Detect which cell encompasses the target text, then output its [x, y] center coordinate. 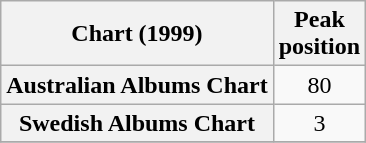
80 [319, 85]
Chart (1999) [137, 34]
Swedish Albums Chart [137, 123]
Australian Albums Chart [137, 85]
Peakposition [319, 34]
3 [319, 123]
